Find where the given text appears and provide that cell's center as (x, y) coordinate. 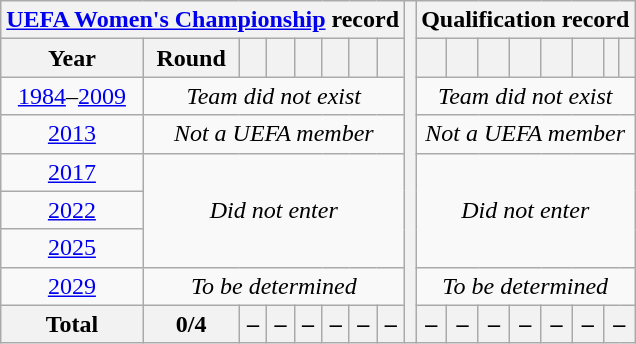
UEFA Women's Championship record (203, 20)
2025 (72, 248)
2013 (72, 134)
2022 (72, 210)
2029 (72, 286)
2017 (72, 172)
Year (72, 58)
Round (191, 58)
Total (72, 324)
Qualification record (526, 20)
0/4 (191, 324)
1984–2009 (72, 96)
